Capture the cell that displays the provided text and extract its [x, y] central coordinate. 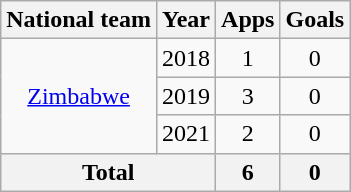
Goals [315, 20]
3 [248, 96]
2 [248, 134]
Year [186, 20]
2018 [186, 58]
Zimbabwe [79, 96]
National team [79, 20]
Apps [248, 20]
2019 [186, 96]
2021 [186, 134]
1 [248, 58]
Total [108, 172]
6 [248, 172]
